Identify which cell holds the provided text, then report its (x, y) central coordinate. 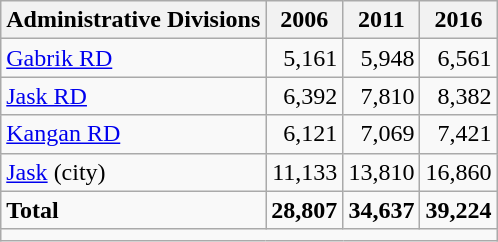
2016 (458, 20)
Gabrik RD (134, 58)
11,133 (304, 172)
Total (134, 210)
5,161 (304, 58)
6,121 (304, 134)
6,392 (304, 96)
7,810 (382, 96)
7,069 (382, 134)
28,807 (304, 210)
Jask (city) (134, 172)
2006 (304, 20)
5,948 (382, 58)
13,810 (382, 172)
6,561 (458, 58)
7,421 (458, 134)
2011 (382, 20)
39,224 (458, 210)
8,382 (458, 96)
Administrative Divisions (134, 20)
34,637 (382, 210)
Jask RD (134, 96)
Kangan RD (134, 134)
16,860 (458, 172)
